Scan for the cell matching the given text and deliver its (x, y) coordinate at center. 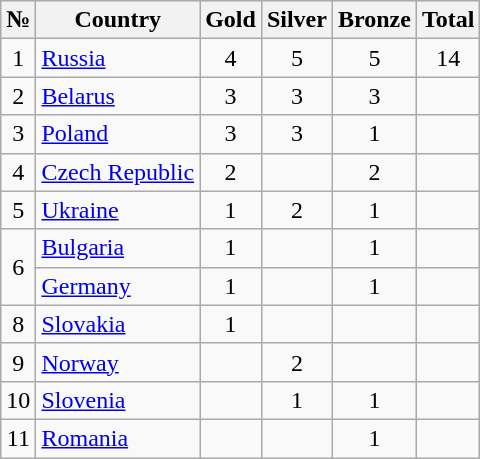
№ (18, 20)
Slovenia (118, 400)
Romania (118, 438)
Norway (118, 362)
8 (18, 324)
9 (18, 362)
Bronze (374, 20)
14 (448, 58)
10 (18, 400)
6 (18, 267)
Belarus (118, 96)
Bulgaria (118, 248)
Czech Republic (118, 172)
Poland (118, 134)
Germany (118, 286)
Gold (231, 20)
Silver (296, 20)
Ukraine (118, 210)
Slovakia (118, 324)
11 (18, 438)
Total (448, 20)
Russia (118, 58)
Country (118, 20)
